Locate the cell with the specified text and output its [X, Y] center coordinate. 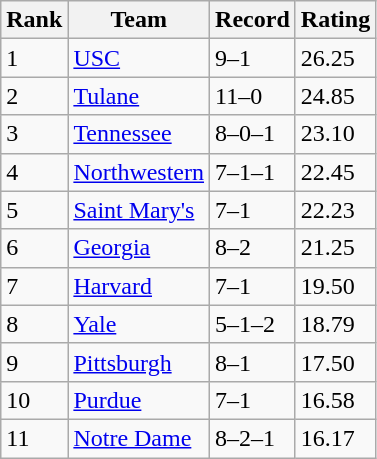
Georgia [139, 248]
22.23 [335, 210]
8–1 [253, 362]
11 [34, 438]
Notre Dame [139, 438]
Saint Mary's [139, 210]
16.58 [335, 400]
Yale [139, 324]
17.50 [335, 362]
8–2–1 [253, 438]
16.17 [335, 438]
USC [139, 58]
Team [139, 20]
2 [34, 96]
Northwestern [139, 172]
Harvard [139, 286]
24.85 [335, 96]
Tulane [139, 96]
8–2 [253, 248]
23.10 [335, 134]
5–1–2 [253, 324]
18.79 [335, 324]
5 [34, 210]
7–1–1 [253, 172]
3 [34, 134]
26.25 [335, 58]
21.25 [335, 248]
9–1 [253, 58]
10 [34, 400]
Tennessee [139, 134]
9 [34, 362]
Rating [335, 20]
19.50 [335, 286]
7 [34, 286]
1 [34, 58]
8 [34, 324]
Pittsburgh [139, 362]
11–0 [253, 96]
Record [253, 20]
Purdue [139, 400]
4 [34, 172]
Rank [34, 20]
8–0–1 [253, 134]
6 [34, 248]
22.45 [335, 172]
